Provide the [x, y] coordinate of the cell's center where the given text is located.  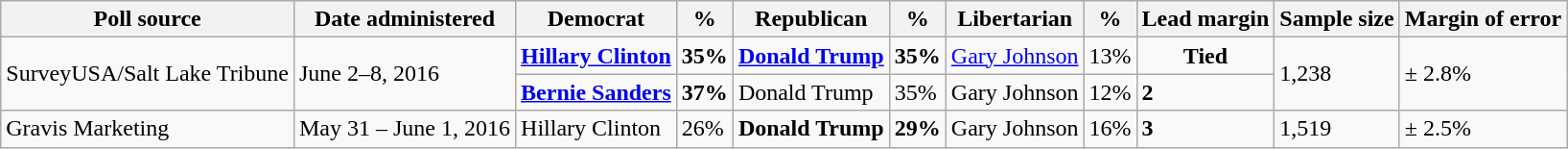
29% [917, 129]
Tied [1205, 56]
Democrat [597, 19]
12% [1111, 92]
Libertarian [1015, 19]
Lead margin [1205, 19]
May 31 – June 1, 2016 [405, 129]
Sample size [1337, 19]
Date administered [405, 19]
1,519 [1337, 129]
Poll source [148, 19]
26% [704, 129]
June 2–8, 2016 [405, 74]
SurveyUSA/Salt Lake Tribune [148, 74]
3 [1205, 129]
1,238 [1337, 74]
Margin of error [1483, 19]
Bernie Sanders [597, 92]
Republican [811, 19]
± 2.8% [1483, 74]
± 2.5% [1483, 129]
Gravis Marketing [148, 129]
37% [704, 92]
16% [1111, 129]
2 [1205, 92]
13% [1111, 56]
